Determine the (x, y) coordinate at the center of the cell enclosing the given text.  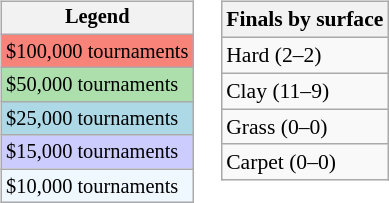
Hard (2–2) (304, 55)
$15,000 tournaments (97, 152)
Clay (11–9) (304, 91)
$10,000 tournaments (97, 186)
Legend (97, 18)
$50,000 tournaments (97, 85)
$100,000 tournaments (97, 51)
Grass (0–0) (304, 127)
Finals by surface (304, 20)
$25,000 tournaments (97, 119)
Carpet (0–0) (304, 162)
